Search for the cell housing the specified text and yield its [x, y] center coordinate. 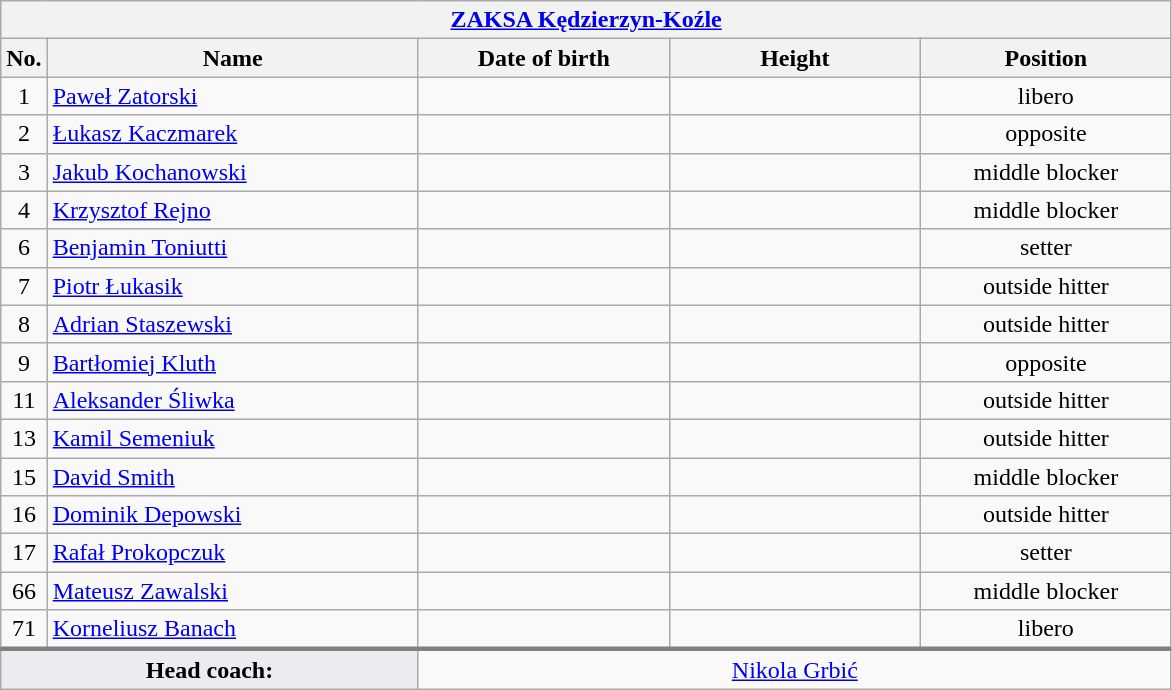
4 [24, 210]
No. [24, 58]
Jakub Kochanowski [232, 172]
David Smith [232, 477]
Korneliusz Banach [232, 630]
7 [24, 286]
Krzysztof Rejno [232, 210]
Nikola Grbić [794, 669]
Bartłomiej Kluth [232, 362]
1 [24, 96]
Date of birth [544, 58]
Rafał Prokopczuk [232, 553]
Position [1046, 58]
6 [24, 248]
Piotr Łukasik [232, 286]
11 [24, 400]
17 [24, 553]
2 [24, 134]
Kamil Semeniuk [232, 438]
Adrian Staszewski [232, 324]
Head coach: [210, 669]
Mateusz Zawalski [232, 591]
71 [24, 630]
8 [24, 324]
ZAKSA Kędzierzyn-Koźle [586, 20]
66 [24, 591]
Aleksander Śliwka [232, 400]
Height [794, 58]
15 [24, 477]
Paweł Zatorski [232, 96]
9 [24, 362]
Łukasz Kaczmarek [232, 134]
Benjamin Toniutti [232, 248]
16 [24, 515]
3 [24, 172]
13 [24, 438]
Dominik Depowski [232, 515]
Name [232, 58]
